Scan for the cell matching the given text and deliver its [x, y] coordinate at center. 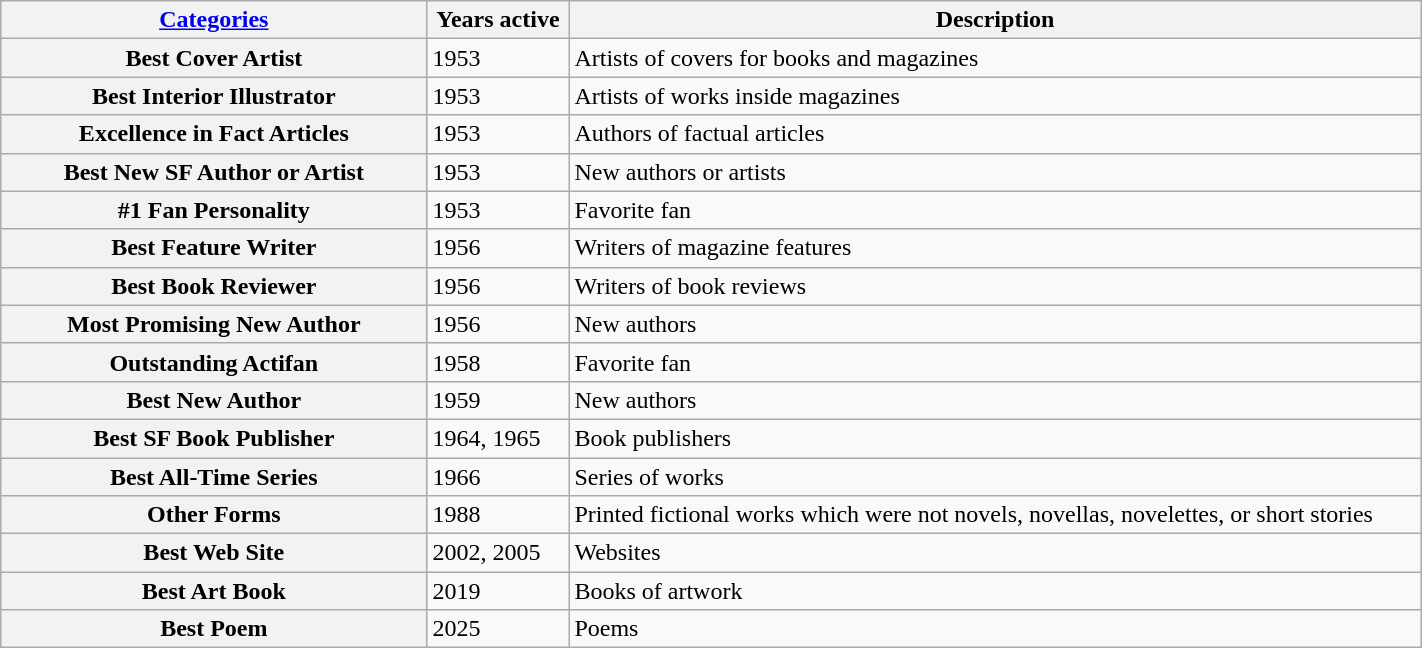
1964, 1965 [498, 438]
Description [995, 20]
Book publishers [995, 438]
1966 [498, 477]
2019 [498, 591]
Outstanding Actifan [214, 362]
Best Cover Artist [214, 58]
#1 Fan Personality [214, 210]
Best New Author [214, 400]
Best Web Site [214, 553]
Writers of magazine features [995, 248]
Excellence in Fact Articles [214, 134]
Writers of book reviews [995, 286]
1988 [498, 515]
Best New SF Author or Artist [214, 172]
Other Forms [214, 515]
Best Interior Illustrator [214, 96]
Categories [214, 20]
Artists of covers for books and magazines [995, 58]
Best SF Book Publisher [214, 438]
Series of works [995, 477]
Websites [995, 553]
New authors or artists [995, 172]
Best Feature Writer [214, 248]
1959 [498, 400]
2025 [498, 629]
Best Book Reviewer [214, 286]
Most Promising New Author [214, 324]
Best All-Time Series [214, 477]
1958 [498, 362]
Poems [995, 629]
Best Art Book [214, 591]
Best Poem [214, 629]
Years active [498, 20]
Books of artwork [995, 591]
Artists of works inside magazines [995, 96]
2002, 2005 [498, 553]
Printed fictional works which were not novels, novellas, novelettes, or short stories [995, 515]
Authors of factual articles [995, 134]
